Detect which cell encompasses the target text, then output its (x, y) center coordinate. 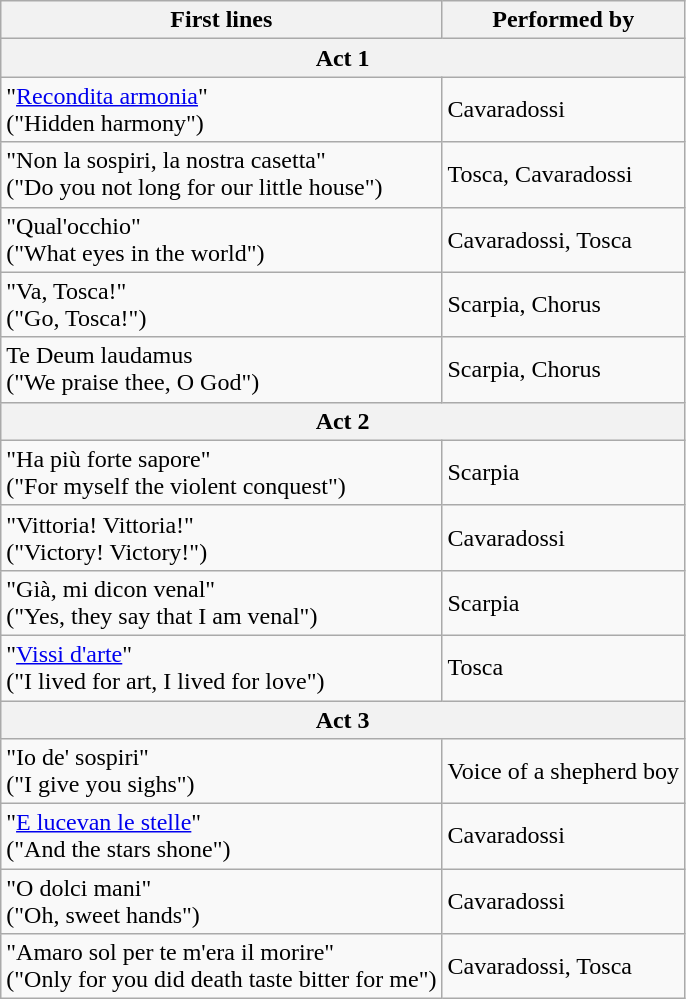
Performed by (564, 20)
"Io de' sospiri"("I give you sighs") (222, 772)
"Qual'occhio"("What eyes in the world") (222, 240)
Te Deum laudamus("We praise thee, O God") (222, 370)
"Ha più forte sapore"("For myself the violent conquest") (222, 472)
First lines (222, 20)
"Vissi d'arte"("I lived for art, I lived for love") (222, 668)
"Vittoria! Vittoria!"("Victory! Victory!") (222, 538)
Act 2 (343, 421)
Act 3 (343, 719)
Tosca (564, 668)
Act 1 (343, 58)
"Va, Tosca!"("Go, Tosca!") (222, 304)
Tosca, Cavaradossi (564, 174)
"Già, mi dicon venal"("Yes, they say that I am venal") (222, 602)
"Amaro sol per te m'era il morire"("Only for you did death taste bitter for me") (222, 966)
"Recondita armonia"("Hidden harmony") (222, 110)
"Non la sospiri, la nostra casetta"("Do you not long for our little house") (222, 174)
"E lucevan le stelle"("And the stars shone") (222, 836)
Voice of a shepherd boy (564, 772)
"O dolci mani"("Oh, sweet hands") (222, 902)
